Scan for the cell matching the given text and deliver its [x, y] coordinate at center. 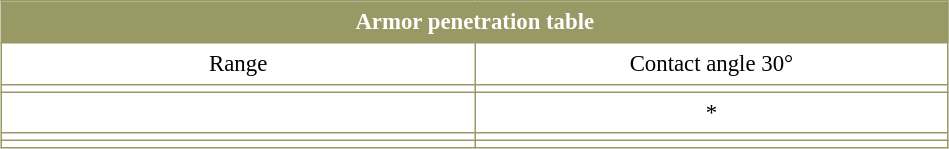
Contact angle 30° [712, 63]
Range [238, 63]
* [712, 113]
Armor penetration table [475, 22]
